Scan for the cell matching the given text and deliver its (X, Y) coordinate at center. 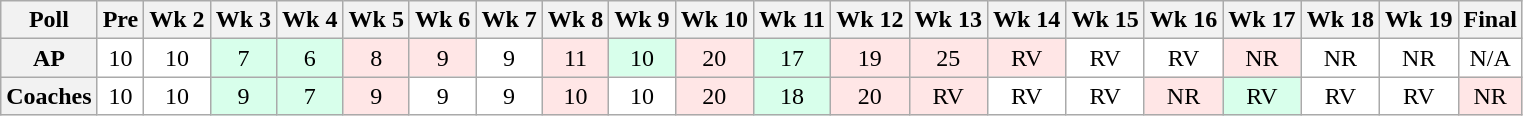
Wk 4 (310, 20)
Coaches (49, 96)
Final (1490, 20)
AP (49, 58)
Wk 10 (714, 20)
Wk 16 (1183, 20)
Poll (49, 20)
Wk 3 (243, 20)
Wk 9 (642, 20)
Wk 7 (509, 20)
8 (376, 58)
Wk 14 (1026, 20)
25 (948, 58)
Wk 11 (792, 20)
Wk 19 (1419, 20)
Wk 12 (870, 20)
6 (310, 58)
N/A (1490, 58)
Wk 18 (1340, 20)
Wk 15 (1105, 20)
17 (792, 58)
Wk 17 (1262, 20)
11 (575, 58)
18 (792, 96)
Wk 5 (376, 20)
Pre (120, 20)
Wk 8 (575, 20)
Wk 13 (948, 20)
19 (870, 58)
Wk 2 (177, 20)
Wk 6 (442, 20)
